For the text-containing cell, return its midpoint in (x, y) coordinate format. 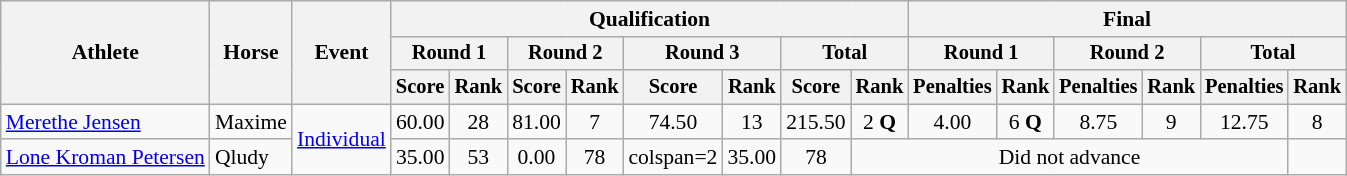
Horse (251, 52)
Qludy (251, 158)
2 Q (880, 122)
60.00 (420, 122)
28 (479, 122)
6 Q (1026, 122)
7 (595, 122)
Round 3 (702, 54)
4.00 (952, 122)
215.50 (816, 122)
74.50 (672, 122)
Merethe Jensen (106, 122)
colspan=2 (672, 158)
Final (1127, 19)
8.75 (1098, 122)
13 (752, 122)
Individual (342, 140)
9 (1171, 122)
12.75 (1244, 122)
Did not advance (1070, 158)
53 (479, 158)
Qualification (650, 19)
Athlete (106, 52)
Event (342, 52)
81.00 (536, 122)
0.00 (536, 158)
8 (1317, 122)
Maxime (251, 122)
Lone Kroman Petersen (106, 158)
